Extract the (x, y) coordinate from the center of the cell holding the provided text.  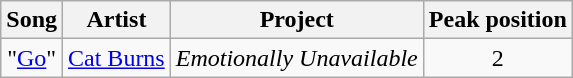
Cat Burns (117, 58)
2 (498, 58)
Project (296, 20)
"Go" (32, 58)
Artist (117, 20)
Emotionally Unavailable (296, 58)
Peak position (498, 20)
Song (32, 20)
